Capture the cell that displays the provided text and extract its [X, Y] central coordinate. 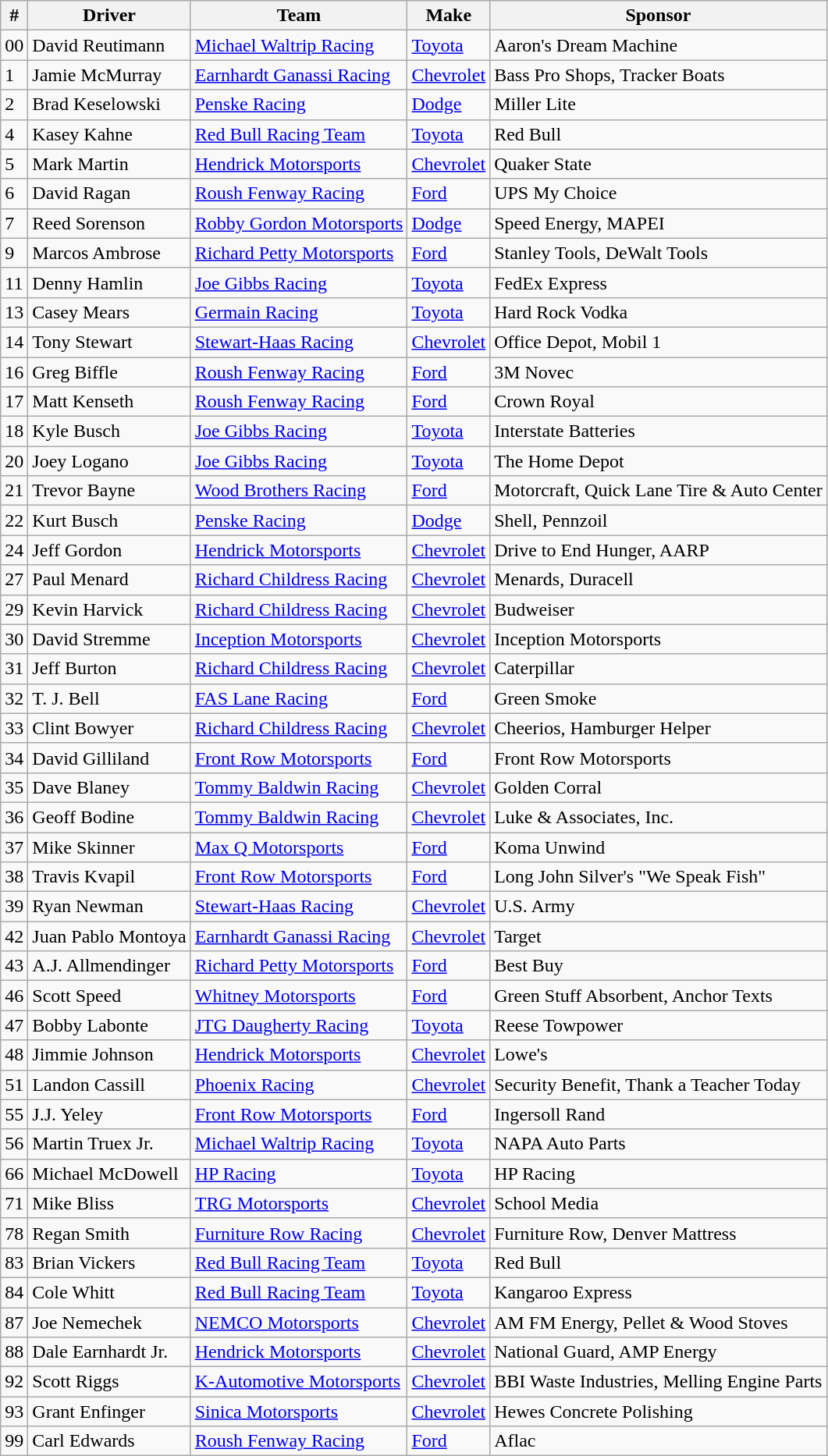
Crown Royal [659, 402]
2 [14, 105]
David Ragan [109, 194]
78 [14, 1233]
21 [14, 491]
JTG Daugherty Racing [299, 1025]
47 [14, 1025]
J.J. Yeley [109, 1114]
Miller Lite [659, 105]
20 [14, 461]
Mike Bliss [109, 1203]
Carl Edwards [109, 1441]
Jamie McMurray [109, 75]
Geoff Bodine [109, 817]
4 [14, 134]
Max Q Motorsports [299, 847]
Target [659, 936]
37 [14, 847]
Dave Blaney [109, 787]
Cole Whitt [109, 1292]
FAS Lane Racing [299, 698]
Team [299, 16]
Koma Unwind [659, 847]
Hewes Concrete Polishing [659, 1412]
34 [14, 758]
Jeff Burton [109, 669]
5 [14, 164]
22 [14, 520]
Driver [109, 16]
38 [14, 877]
39 [14, 907]
Kangaroo Express [659, 1292]
Caterpillar [659, 669]
Travis Kvapil [109, 877]
Golden Corral [659, 787]
87 [14, 1323]
14 [14, 342]
27 [14, 580]
Cheerios, Hamburger Helper [659, 728]
David Stremme [109, 639]
3M Novec [659, 372]
Lowe's [659, 1055]
School Media [659, 1203]
29 [14, 609]
NEMCO Motorsports [299, 1323]
46 [14, 996]
Reese Towpower [659, 1025]
UPS My Choice [659, 194]
Mark Martin [109, 164]
Greg Biffle [109, 372]
Menards, Duracell [659, 580]
99 [14, 1441]
92 [14, 1382]
Security Benefit, Thank a Teacher Today [659, 1085]
35 [14, 787]
Phoenix Racing [299, 1085]
David Gilliland [109, 758]
Best Buy [659, 966]
NAPA Auto Parts [659, 1144]
TRG Motorsports [299, 1203]
66 [14, 1174]
51 [14, 1085]
Kasey Kahne [109, 134]
Green Stuff Absorbent, Anchor Texts [659, 996]
Bass Pro Shops, Tracker Boats [659, 75]
Casey Mears [109, 312]
6 [14, 194]
71 [14, 1203]
Green Smoke [659, 698]
33 [14, 728]
7 [14, 223]
Speed Energy, MAPEI [659, 223]
Mike Skinner [109, 847]
1 [14, 75]
Michael McDowell [109, 1174]
17 [14, 402]
Grant Enfinger [109, 1412]
Office Depot, Mobil 1 [659, 342]
BBI Waste Industries, Melling Engine Parts [659, 1382]
36 [14, 817]
11 [14, 282]
FedEx Express [659, 282]
48 [14, 1055]
Scott Riggs [109, 1382]
43 [14, 966]
83 [14, 1262]
Quaker State [659, 164]
Reed Sorenson [109, 223]
Sinica Motorsports [299, 1412]
Kevin Harvick [109, 609]
16 [14, 372]
9 [14, 253]
55 [14, 1114]
00 [14, 45]
31 [14, 669]
Jimmie Johnson [109, 1055]
Long John Silver's "We Speak Fish" [659, 877]
Stanley Tools, DeWalt Tools [659, 253]
Budweiser [659, 609]
# [14, 16]
Clint Bowyer [109, 728]
Jeff Gordon [109, 550]
The Home Depot [659, 461]
Wood Brothers Racing [299, 491]
A.J. Allmendinger [109, 966]
24 [14, 550]
Regan Smith [109, 1233]
32 [14, 698]
Furniture Row, Denver Mattress [659, 1233]
Trevor Bayne [109, 491]
Germain Racing [299, 312]
Joe Nemechek [109, 1323]
Drive to End Hunger, AARP [659, 550]
18 [14, 431]
K-Automotive Motorsports [299, 1382]
National Guard, AMP Energy [659, 1352]
Kyle Busch [109, 431]
Aaron's Dream Machine [659, 45]
Dale Earnhardt Jr. [109, 1352]
Paul Menard [109, 580]
93 [14, 1412]
Robby Gordon Motorsports [299, 223]
AM FM Energy, Pellet & Wood Stoves [659, 1323]
Tony Stewart [109, 342]
88 [14, 1352]
Hard Rock Vodka [659, 312]
Shell, Pennzoil [659, 520]
U.S. Army [659, 907]
42 [14, 936]
56 [14, 1144]
Luke & Associates, Inc. [659, 817]
Marcos Ambrose [109, 253]
David Reutimann [109, 45]
Joey Logano [109, 461]
Landon Cassill [109, 1085]
Ingersoll Rand [659, 1114]
Kurt Busch [109, 520]
Sponsor [659, 16]
Denny Hamlin [109, 282]
Make [449, 16]
T. J. Bell [109, 698]
Martin Truex Jr. [109, 1144]
84 [14, 1292]
Interstate Batteries [659, 431]
Aflac [659, 1441]
Motorcraft, Quick Lane Tire & Auto Center [659, 491]
Scott Speed [109, 996]
Whitney Motorsports [299, 996]
Ryan Newman [109, 907]
Furniture Row Racing [299, 1233]
13 [14, 312]
Brad Keselowski [109, 105]
30 [14, 639]
Matt Kenseth [109, 402]
Juan Pablo Montoya [109, 936]
Brian Vickers [109, 1262]
Bobby Labonte [109, 1025]
